Output the [X, Y] coordinate of the center of the cell containing the given text.  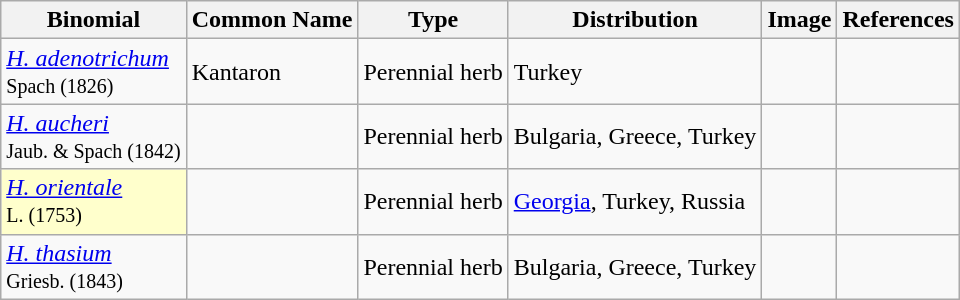
Turkey [635, 72]
H. thasiumGriesb. (1843) [94, 266]
Binomial [94, 20]
Kantaron [272, 72]
Common Name [272, 20]
Type [433, 20]
H. orientaleL. (1753) [94, 202]
Distribution [635, 20]
Georgia, Turkey, Russia [635, 202]
H. adenotrichumSpach (1826) [94, 72]
Image [800, 20]
H. aucheriJaub. & Spach (1842) [94, 136]
References [898, 20]
